Determine the [X, Y] coordinate at the center of the cell enclosing the given text.  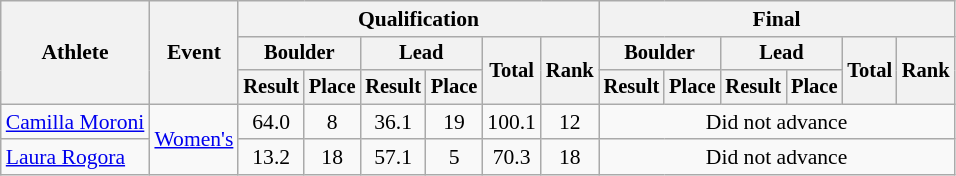
Athlete [76, 52]
Laura Rogora [76, 158]
Camilla Moroni [76, 122]
64.0 [271, 122]
100.1 [512, 122]
36.1 [393, 122]
8 [332, 122]
70.3 [512, 158]
12 [570, 122]
Event [194, 52]
19 [454, 122]
Women's [194, 140]
5 [454, 158]
13.2 [271, 158]
Final [777, 19]
57.1 [393, 158]
Qualification [418, 19]
